Locate the cell with the specified text and output its (x, y) center coordinate. 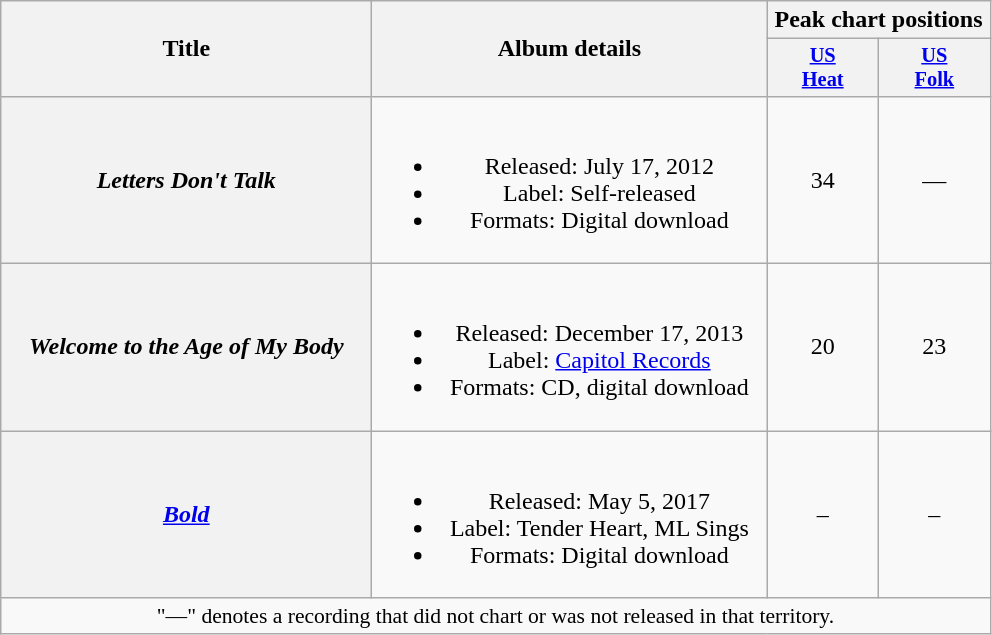
Welcome to the Age of My Body (186, 348)
34 (823, 180)
USFolk (935, 68)
— (935, 180)
Peak chart positions (878, 20)
Album details (570, 49)
Released: May 5, 2017Label: Tender Heart, ML SingsFormats: Digital download (570, 514)
Title (186, 49)
"—" denotes a recording that did not chart or was not released in that territory. (496, 616)
USHeat (823, 68)
23 (935, 348)
Letters Don't Talk (186, 180)
Released: July 17, 2012Label: Self-releasedFormats: Digital download (570, 180)
Bold (186, 514)
20 (823, 348)
Released: December 17, 2013Label: Capitol RecordsFormats: CD, digital download (570, 348)
